Find where the given text appears and provide that cell's center as (X, Y) coordinate. 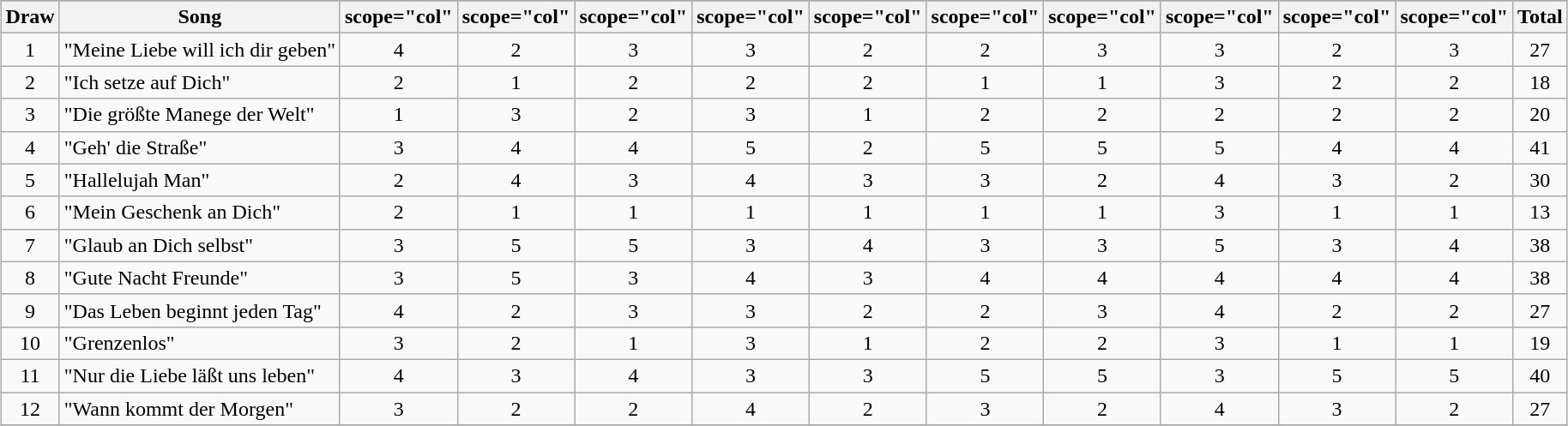
7 (30, 245)
"Die größte Manege der Welt" (199, 115)
9 (30, 310)
"Geh' die Straße" (199, 147)
30 (1541, 180)
"Wann kommt der Morgen" (199, 409)
"Meine Liebe will ich dir geben" (199, 50)
40 (1541, 375)
6 (30, 213)
41 (1541, 147)
19 (1541, 343)
"Hallelujah Man" (199, 180)
"Glaub an Dich selbst" (199, 245)
Draw (30, 17)
13 (1541, 213)
8 (30, 278)
"Nur die Liebe läßt uns leben" (199, 375)
Song (199, 17)
10 (30, 343)
11 (30, 375)
12 (30, 409)
"Gute Nacht Freunde" (199, 278)
20 (1541, 115)
"Das Leben beginnt jeden Tag" (199, 310)
18 (1541, 82)
Total (1541, 17)
"Ich setze auf Dich" (199, 82)
"Grenzenlos" (199, 343)
"Mein Geschenk an Dich" (199, 213)
